Pinpoint the cell where the given text exists, returning its (X, Y) midpoint coordinate. 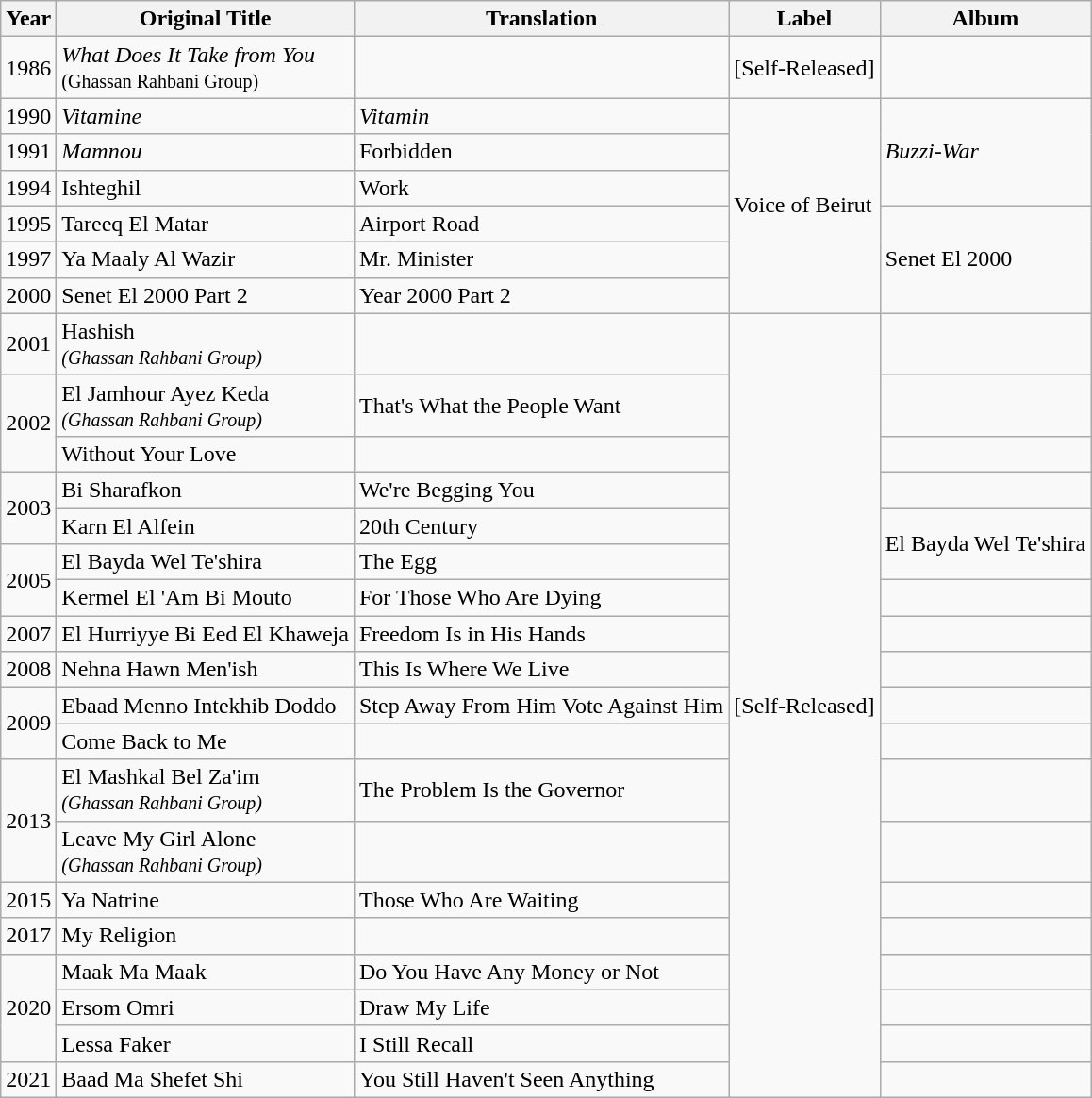
2008 (28, 670)
2005 (28, 580)
Ya Natrine (206, 900)
Ya Maaly Al Wazir (206, 259)
2003 (28, 507)
1991 (28, 152)
This Is Where We Live (541, 670)
El Hurriyye Bi Eed El Khaweja (206, 634)
The Problem Is the Governor (541, 790)
El Mashkal Bel Za'im (Ghassan Rahbani Group) (206, 790)
You Still Haven't Seen Anything (541, 1079)
El Jamhour Ayez Keda (Ghassan Rahbani Group) (206, 406)
Vitamine (206, 116)
Ebaad Menno Intekhib Doddo (206, 706)
Mr. Minister (541, 259)
Ishteghil (206, 188)
Tareeq El Matar (206, 224)
2021 (28, 1079)
Bi Sharafkon (206, 490)
2020 (28, 1007)
1995 (28, 224)
Year 2000 Part 2 (541, 295)
Those Who Are Waiting (541, 900)
Vitamin (541, 116)
Nehna Hawn Men'ish (206, 670)
Year (28, 19)
Ersom Omri (206, 1007)
Step Away From Him Vote Against Him (541, 706)
2007 (28, 634)
What Does It Take from You (Ghassan Rahbani Group) (206, 68)
1990 (28, 116)
Draw My Life (541, 1007)
Leave My Girl Alone (Ghassan Rahbani Group) (206, 851)
Airport Road (541, 224)
My Religion (206, 936)
2002 (28, 423)
2000 (28, 295)
Without Your Love (206, 454)
2015 (28, 900)
Buzzi-War (985, 152)
Karn El Alfein (206, 525)
Forbidden (541, 152)
1994 (28, 188)
Work (541, 188)
2013 (28, 821)
Freedom Is in His Hands (541, 634)
That's What the People Want (541, 406)
2009 (28, 724)
Album (985, 19)
1986 (28, 68)
I Still Recall (541, 1043)
Maak Ma Maak (206, 972)
Label (804, 19)
Senet El 2000 Part 2 (206, 295)
Do You Have Any Money or Not (541, 972)
We're Begging You (541, 490)
Voice of Beirut (804, 206)
2001 (28, 343)
2017 (28, 936)
Mamnou (206, 152)
20th Century (541, 525)
For Those Who Are Dying (541, 598)
Hashish (Ghassan Rahbani Group) (206, 343)
Lessa Faker (206, 1043)
Translation (541, 19)
Come Back to Me (206, 741)
1997 (28, 259)
Baad Ma Shefet Shi (206, 1079)
The Egg (541, 562)
Senet El 2000 (985, 259)
Original Title (206, 19)
Kermel El 'Am Bi Mouto (206, 598)
